Return the [x, y] coordinate for the center point of the cell that contains the specified text.  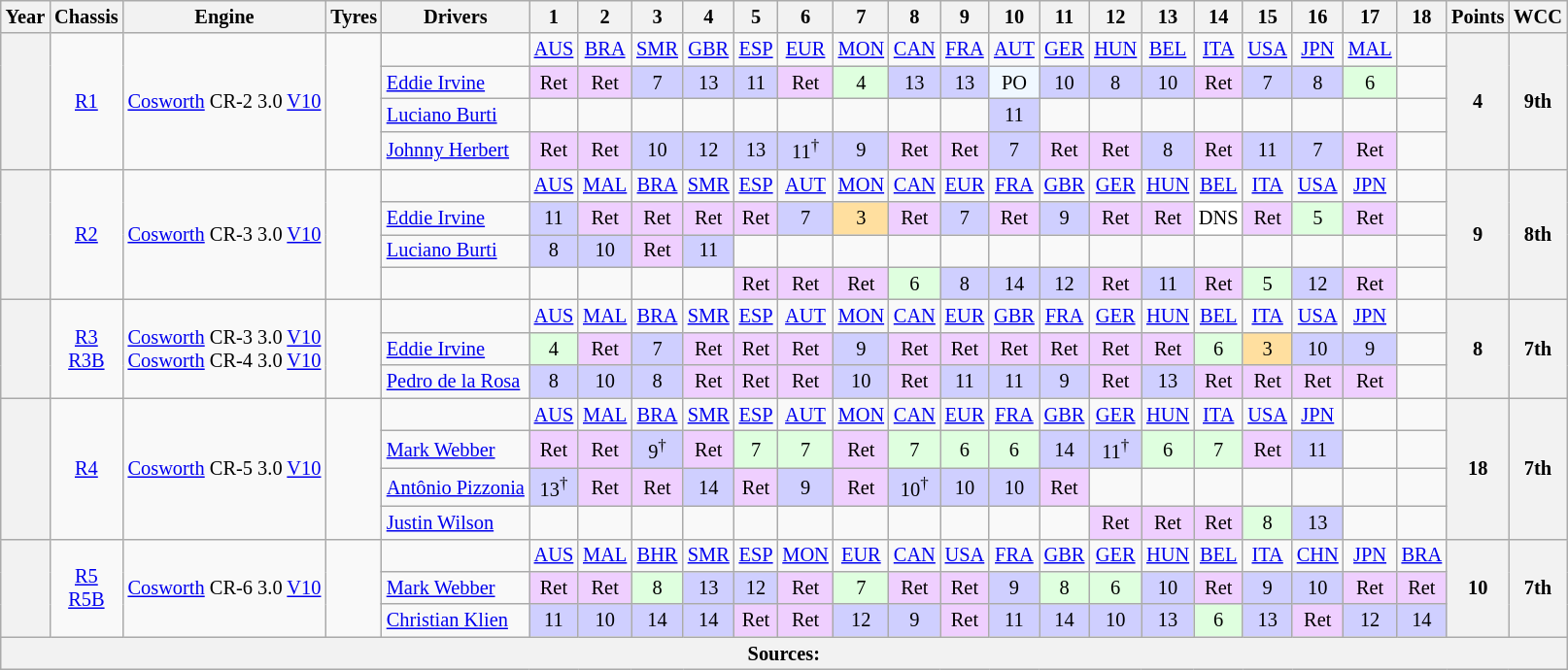
15 [1267, 17]
Year [25, 17]
PO [1014, 83]
Sources: [784, 653]
CHN [1317, 555]
9th [1538, 101]
1 [554, 17]
BHR [657, 555]
10† [915, 487]
2 [604, 17]
Drivers [456, 17]
Engine [225, 17]
R4 [85, 468]
Justin Wilson [456, 522]
Johnny Herbert [456, 150]
R2 [85, 235]
Cosworth CR-5 3.0 V10 [225, 468]
R1 [85, 101]
13† [554, 487]
9† [657, 449]
8th [1538, 235]
Cosworth CR-3 3.0 V10 [225, 235]
17 [1370, 17]
Tyres [354, 17]
Cosworth CR-2 3.0 V10 [225, 101]
Cosworth CR-3 3.0 V10Cosworth CR-4 3.0 V10 [225, 350]
DNS [1218, 218]
Christian Klien [456, 620]
16 [1317, 17]
Chassis [85, 17]
R5R5B [85, 588]
WCC [1538, 17]
Points [1478, 17]
R3R3B [85, 350]
Cosworth CR-6 3.0 V10 [225, 588]
Antônio Pizzonia [456, 487]
Pedro de la Rosa [456, 382]
